Search for the cell housing the specified text and yield its (x, y) center coordinate. 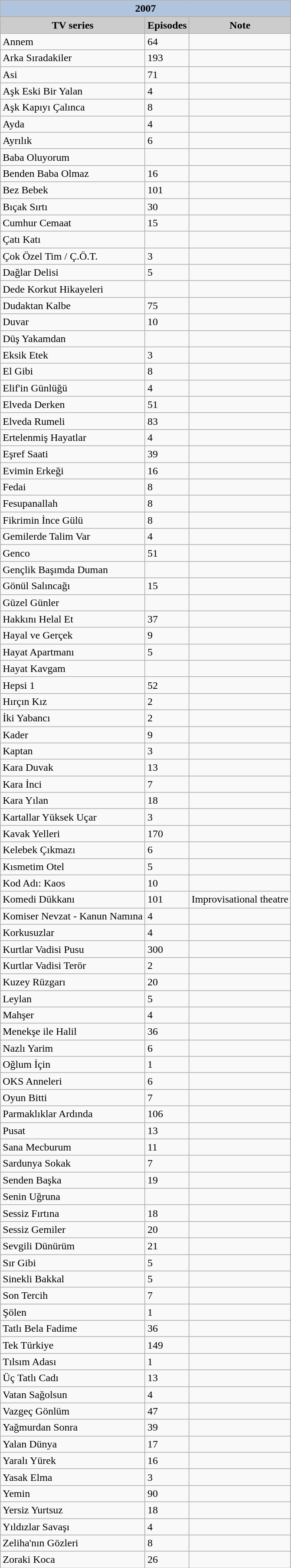
Kara Duvak (73, 768)
Dede Korkut Hikayeleri (73, 289)
Komedi Dükkanı (73, 900)
Tılsım Adası (73, 1362)
Yaralı Yürek (73, 1460)
Kurtlar Vadisi Pusu (73, 949)
Asi (73, 75)
Komiser Nevzat - Kanun Namına (73, 916)
Sana Mecburum (73, 1147)
37 (167, 619)
Kartallar Yüksek Uçar (73, 817)
Oğlum İçin (73, 1065)
Dudaktan Kalbe (73, 306)
Cumhur Cemaat (73, 223)
149 (167, 1345)
OKS Anneleri (73, 1081)
Parmaklıklar Ardında (73, 1114)
Yersiz Yurtsuz (73, 1510)
Çok Özel Tim / Ç.Ö.T. (73, 256)
Şölen (73, 1312)
Kelebek Çıkmazı (73, 850)
Fesupanallah (73, 504)
Nazlı Yarim (73, 1048)
17 (167, 1444)
Aşk Eski Bir Yalan (73, 91)
Note (240, 25)
Hayal ve Gerçek (73, 636)
106 (167, 1114)
Bez Bebek (73, 190)
Annem (73, 42)
26 (167, 1560)
Zoraki Koca (73, 1560)
Kara İnci (73, 784)
Vazgeç Gönlüm (73, 1411)
Hırçın Kız (73, 701)
Elveda Derken (73, 404)
Eşref Saati (73, 454)
Duvar (73, 322)
Güzel Günler (73, 603)
Hayat Apartmanı (73, 652)
Gemilerde Talim Var (73, 537)
30 (167, 207)
Episodes (167, 25)
Vatan Sağolsun (73, 1395)
Pusat (73, 1131)
Ayrılık (73, 140)
Fedai (73, 487)
Kuzey Rüzgarı (73, 982)
Yıldızlar Savaşı (73, 1526)
Kader (73, 735)
11 (167, 1147)
Bıçak Sırtı (73, 207)
21 (167, 1246)
Genco (73, 553)
Yağmurdan Sonra (73, 1428)
Sessiz Gemiler (73, 1229)
Zeliha'nın Gözleri (73, 1543)
300 (167, 949)
Leylan (73, 998)
Evimin Erkeği (73, 470)
Ayda (73, 124)
Sardunya Sokak (73, 1164)
19 (167, 1180)
Sevgili Dünürüm (73, 1246)
Improvisational theatre (240, 900)
Mahşer (73, 1015)
Sır Gibi (73, 1263)
Son Tercih (73, 1296)
Kurtlar Vadisi Terör (73, 965)
Yasak Elma (73, 1477)
Gençlik Başımda Duman (73, 570)
İki Yabancı (73, 718)
47 (167, 1411)
Senin Uğruna (73, 1196)
Sessiz Fırtına (73, 1213)
TV series (73, 25)
Gönül Salıncağı (73, 586)
Üç Tatlı Cadı (73, 1378)
Kavak Yelleri (73, 834)
52 (167, 685)
Sinekli Bakkal (73, 1279)
Düş Yakamdan (73, 339)
Benden Baba Olmaz (73, 173)
Hakkını Helal Et (73, 619)
71 (167, 75)
Hayat Kavgam (73, 668)
Aşk Kapıyı Çalınca (73, 108)
Elveda Rumeli (73, 421)
Korkusuzlar (73, 932)
Baba Oluyorum (73, 157)
Kısmetim Otel (73, 867)
Yalan Dünya (73, 1444)
Tek Türkiye (73, 1345)
193 (167, 58)
Ertelenmiş Hayatlar (73, 437)
Çatı Katı (73, 240)
Menekşe ile Halil (73, 1032)
Arka Sıradakiler (73, 58)
75 (167, 306)
Senden Başka (73, 1180)
Kaptan (73, 751)
64 (167, 42)
Eksik Etek (73, 355)
90 (167, 1493)
Elif'in Günlüğü (73, 388)
Kod Adı: Kaos (73, 883)
2007 (146, 9)
Hepsi 1 (73, 685)
Kara Yılan (73, 801)
Tatlı Bela Fadime (73, 1329)
Dağlar Delisi (73, 273)
83 (167, 421)
Fikrimin İnce Gülü (73, 520)
170 (167, 834)
Yemin (73, 1493)
El Gibi (73, 372)
Oyun Bitti (73, 1098)
